Return the [X, Y] coordinate for the center point of the cell that contains the specified text.  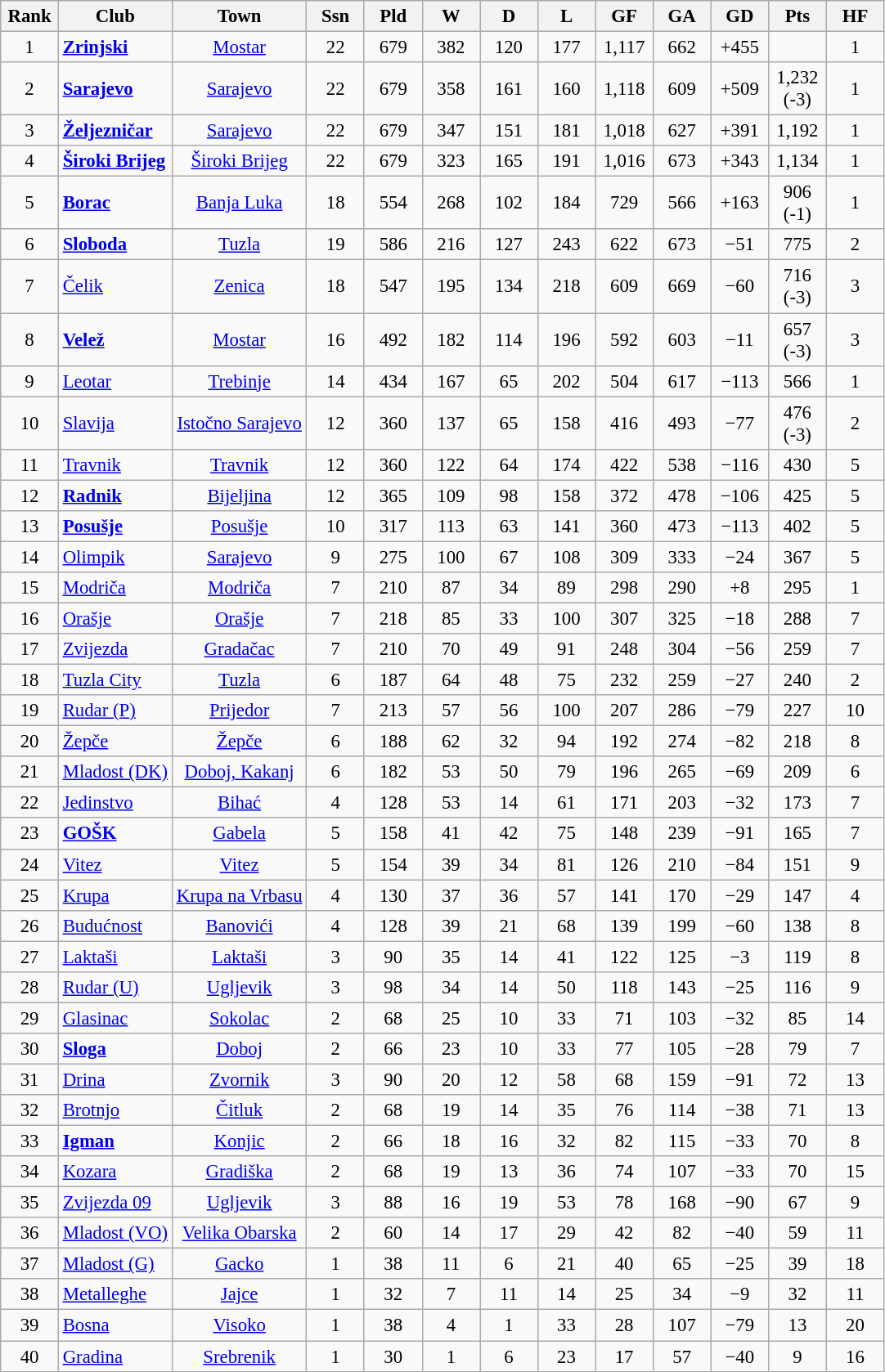
1,018 [625, 131]
422 [625, 464]
Tuzla City [115, 680]
Pts [798, 16]
184 [566, 203]
239 [682, 834]
−9 [739, 1294]
GF [625, 16]
Čelik [115, 286]
127 [509, 244]
Gradačac [239, 649]
−18 [739, 618]
657 (-3) [798, 340]
48 [509, 680]
24 [29, 864]
Sokolac [239, 1018]
265 [682, 772]
209 [798, 772]
118 [625, 988]
102 [509, 203]
382 [451, 47]
729 [625, 203]
627 [682, 131]
547 [393, 286]
+343 [739, 161]
416 [625, 424]
358 [451, 88]
Jedinstvo [115, 803]
174 [566, 464]
168 [682, 1203]
−29 [739, 895]
216 [451, 244]
187 [393, 680]
268 [451, 203]
286 [682, 711]
Leotar [115, 381]
295 [798, 588]
Olimpik [115, 557]
Gradiška [239, 1172]
160 [566, 88]
1,016 [625, 161]
D [509, 16]
372 [625, 495]
Ssn [335, 16]
115 [682, 1141]
161 [509, 88]
59 [798, 1233]
62 [451, 742]
325 [682, 618]
Pld [393, 16]
425 [798, 495]
72 [798, 1079]
Metalleghe [115, 1294]
91 [566, 649]
493 [682, 424]
76 [625, 1110]
−3 [739, 957]
Banovići [239, 926]
177 [566, 47]
669 [682, 286]
347 [451, 131]
Club [115, 16]
Visoko [239, 1325]
78 [625, 1203]
775 [798, 244]
181 [566, 131]
170 [682, 895]
Igman [115, 1141]
103 [682, 1018]
77 [625, 1049]
94 [566, 742]
−106 [739, 495]
402 [798, 527]
Zenica [239, 286]
−27 [739, 680]
Zvornik [239, 1079]
Istočno Sarajevo [239, 424]
−24 [739, 557]
Rank [29, 16]
307 [625, 618]
Krupa [115, 895]
−90 [739, 1203]
58 [566, 1079]
662 [682, 47]
−11 [739, 340]
290 [682, 588]
1,118 [625, 88]
492 [393, 340]
−82 [739, 742]
63 [509, 527]
504 [625, 381]
Borac [115, 203]
89 [566, 588]
116 [798, 988]
−38 [739, 1110]
+455 [739, 47]
232 [625, 680]
31 [29, 1079]
192 [625, 742]
81 [566, 864]
430 [798, 464]
434 [393, 381]
167 [451, 381]
554 [393, 203]
367 [798, 557]
Town [239, 16]
586 [393, 244]
622 [625, 244]
Jajce [239, 1294]
473 [682, 527]
716 (-3) [798, 286]
317 [393, 527]
298 [625, 588]
Velika Obarska [239, 1233]
Mladost (G) [115, 1264]
Krupa na Vrbasu [239, 895]
−77 [739, 424]
188 [393, 742]
195 [451, 286]
130 [393, 895]
Gabela [239, 834]
202 [566, 381]
+509 [739, 88]
Banja Luka [239, 203]
207 [625, 711]
288 [798, 618]
243 [566, 244]
191 [566, 161]
275 [393, 557]
309 [625, 557]
−69 [739, 772]
GD [739, 16]
147 [798, 895]
Gradina [115, 1356]
109 [451, 495]
Budućnost [115, 926]
Kozara [115, 1172]
125 [682, 957]
Konjic [239, 1141]
476 (-3) [798, 424]
Gacko [239, 1264]
+8 [739, 588]
120 [509, 47]
137 [451, 424]
Rudar (P) [115, 711]
1,134 [798, 161]
143 [682, 988]
L [566, 16]
227 [798, 711]
159 [682, 1079]
−51 [739, 244]
87 [451, 588]
Slavija [115, 424]
906 (-1) [798, 203]
113 [451, 527]
Drina [115, 1079]
74 [625, 1172]
592 [625, 340]
304 [682, 649]
GA [682, 16]
Zvijezda 09 [115, 1203]
203 [682, 803]
199 [682, 926]
Željezničar [115, 131]
323 [451, 161]
538 [682, 464]
139 [625, 926]
138 [798, 926]
Bosna [115, 1325]
88 [393, 1203]
−28 [739, 1049]
105 [682, 1049]
173 [798, 803]
617 [682, 381]
60 [393, 1233]
56 [509, 711]
Zrinjski [115, 47]
HF [856, 16]
26 [29, 926]
333 [682, 557]
213 [393, 711]
27 [29, 957]
119 [798, 957]
Velež [115, 340]
Zvijezda [115, 649]
Mladost (DK) [115, 772]
Glasinac [115, 1018]
Sloboda [115, 244]
248 [625, 649]
Bijeljina [239, 495]
+163 [739, 203]
603 [682, 340]
−84 [739, 864]
Srebrenik [239, 1356]
478 [682, 495]
49 [509, 649]
108 [566, 557]
Doboj [239, 1049]
−116 [739, 464]
126 [625, 864]
Rudar (U) [115, 988]
GOŠK [115, 834]
1,192 [798, 131]
171 [625, 803]
274 [682, 742]
1,117 [625, 47]
Čitluk [239, 1110]
240 [798, 680]
+391 [739, 131]
148 [625, 834]
Trebinje [239, 381]
Radnik [115, 495]
W [451, 16]
154 [393, 864]
Bihać [239, 803]
Doboj, Kakanj [239, 772]
365 [393, 495]
134 [509, 286]
Sloga [115, 1049]
61 [566, 803]
Mladost (VO) [115, 1233]
−56 [739, 649]
1,232 (-3) [798, 88]
Brotnjo [115, 1110]
Prijedor [239, 711]
